Determine the [x, y] coordinate at the center of the cell enclosing the given text.  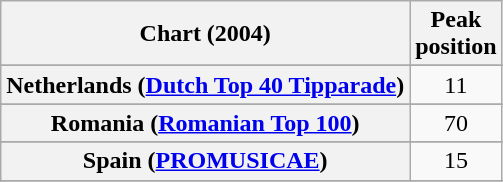
Peakposition [456, 34]
Romania (Romanian Top 100) [206, 123]
Chart (2004) [206, 34]
70 [456, 123]
11 [456, 85]
Netherlands (Dutch Top 40 Tipparade) [206, 85]
Spain (PROMUSICAE) [206, 161]
15 [456, 161]
